Return the [x, y] coordinate for the center point of the cell that contains the specified text.  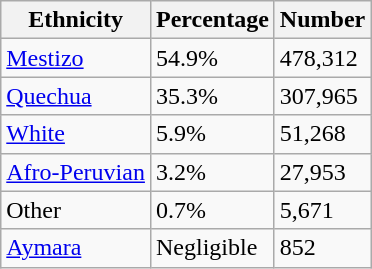
307,965 [322, 96]
Mestizo [76, 58]
5,671 [322, 210]
51,268 [322, 134]
Quechua [76, 96]
852 [322, 248]
Percentage [212, 20]
3.2% [212, 172]
Afro-Peruvian [76, 172]
Aymara [76, 248]
478,312 [322, 58]
Other [76, 210]
Negligible [212, 248]
0.7% [212, 210]
Number [322, 20]
White [76, 134]
Ethnicity [76, 20]
27,953 [322, 172]
35.3% [212, 96]
5.9% [212, 134]
54.9% [212, 58]
